Find where the given text appears and provide that cell's center as [X, Y] coordinate. 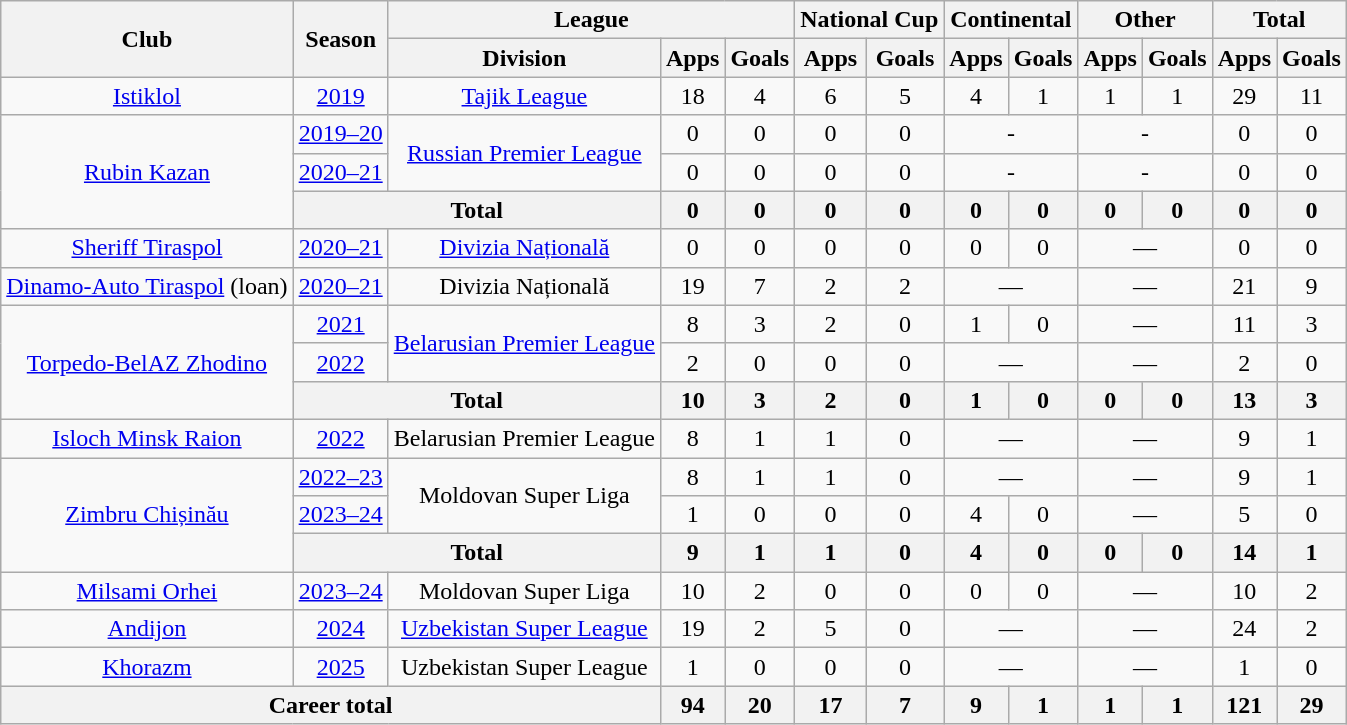
17 [831, 705]
Isloch Minsk Raion [147, 438]
Continental [1011, 20]
121 [1244, 705]
94 [692, 705]
Andijon [147, 629]
Istiklol [147, 96]
2025 [340, 667]
Club [147, 39]
Russian Premier League [524, 153]
2019–20 [340, 134]
Zimbru Chișinău [147, 515]
Season [340, 39]
18 [692, 96]
2019 [340, 96]
National Cup [870, 20]
Division [524, 58]
13 [1244, 400]
Rubin Kazan [147, 172]
24 [1244, 629]
Milsami Orhei [147, 591]
League [591, 20]
Tajik League [524, 96]
2024 [340, 629]
2021 [340, 324]
Sheriff Tiraspol [147, 248]
2022–23 [340, 477]
Dinamo-Auto Tiraspol (loan) [147, 286]
14 [1244, 553]
6 [831, 96]
Khorazm [147, 667]
Other [1145, 20]
21 [1244, 286]
20 [760, 705]
Career total [331, 705]
Torpedo-BelAZ Zhodino [147, 362]
